Search for the cell housing the specified text and yield its (X, Y) center coordinate. 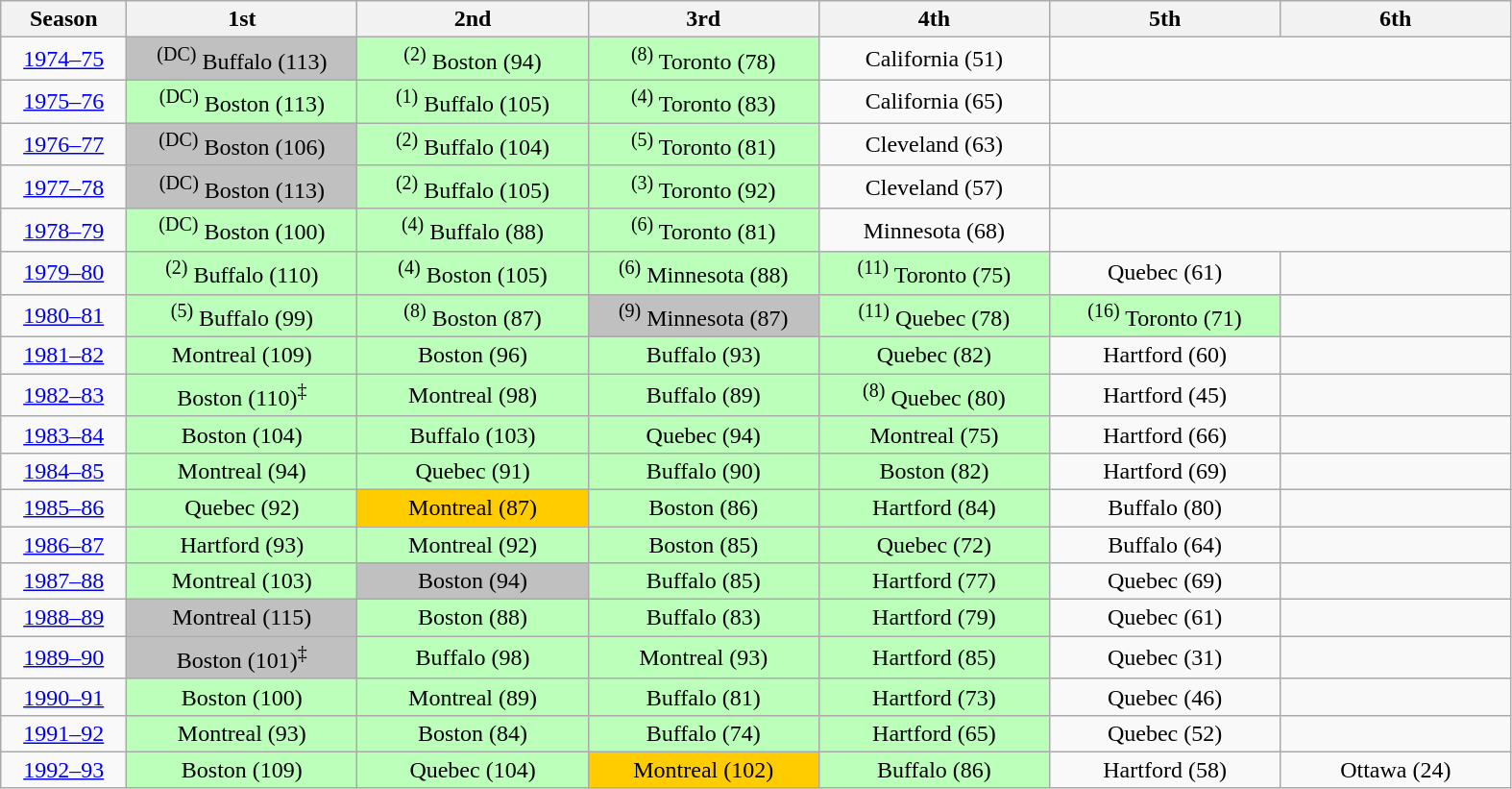
Quebec (91) (473, 471)
(2) Buffalo (104) (473, 144)
1979–80 (63, 273)
(2) Boston (94) (473, 60)
1991–92 (63, 733)
Hartford (84) (934, 507)
1990–91 (63, 697)
Boston (110)‡ (242, 396)
1980–81 (63, 315)
(8) Quebec (80) (934, 396)
1989–90 (63, 657)
1986–87 (63, 545)
(5) Toronto (81) (703, 144)
Ottawa (24) (1396, 770)
1992–93 (63, 770)
4th (934, 19)
2nd (473, 19)
3rd (703, 19)
Boston (109) (242, 770)
1984–85 (63, 471)
Boston (84) (473, 733)
Buffalo (83) (703, 618)
1st (242, 19)
1988–89 (63, 618)
(4) Toronto (83) (703, 102)
(3) Toronto (92) (703, 186)
Cleveland (57) (934, 186)
Buffalo (90) (703, 471)
(11) Quebec (78) (934, 315)
Quebec (92) (242, 507)
1982–83 (63, 396)
1978–79 (63, 231)
Season (63, 19)
Boston (101)‡ (242, 657)
Hartford (60) (1164, 356)
Montreal (87) (473, 507)
Quebec (52) (1164, 733)
Boston (94) (473, 581)
Montreal (109) (242, 356)
Buffalo (93) (703, 356)
Buffalo (74) (703, 733)
1977–78 (63, 186)
(8) Toronto (78) (703, 60)
1983–84 (63, 434)
6th (1396, 19)
1987–88 (63, 581)
Quebec (31) (1164, 657)
Montreal (115) (242, 618)
Cleveland (63) (934, 144)
Montreal (92) (473, 545)
Boston (100) (242, 697)
Montreal (102) (703, 770)
Hartford (69) (1164, 471)
Buffalo (98) (473, 657)
Hartford (85) (934, 657)
Buffalo (80) (1164, 507)
Hartford (77) (934, 581)
1981–82 (63, 356)
(16) Toronto (71) (1164, 315)
Hartford (73) (934, 697)
Buffalo (89) (703, 396)
Hartford (45) (1164, 396)
1975–76 (63, 102)
Quebec (104) (473, 770)
Minnesota (68) (934, 231)
Buffalo (103) (473, 434)
Boston (85) (703, 545)
Boston (88) (473, 618)
(2) Buffalo (105) (473, 186)
Montreal (75) (934, 434)
(DC) Boston (106) (242, 144)
Montreal (98) (473, 396)
Buffalo (81) (703, 697)
Quebec (69) (1164, 581)
1985–86 (63, 507)
(9) Minnesota (87) (703, 315)
Montreal (94) (242, 471)
Buffalo (86) (934, 770)
California (51) (934, 60)
Hartford (79) (934, 618)
Quebec (82) (934, 356)
Quebec (72) (934, 545)
(11) Toronto (75) (934, 273)
Montreal (103) (242, 581)
Quebec (94) (703, 434)
Montreal (89) (473, 697)
Hartford (66) (1164, 434)
(6) Minnesota (88) (703, 273)
Boston (86) (703, 507)
(DC) Boston (100) (242, 231)
Hartford (65) (934, 733)
1974–75 (63, 60)
(4) Buffalo (88) (473, 231)
(5) Buffalo (99) (242, 315)
Quebec (46) (1164, 697)
Boston (96) (473, 356)
(8) Boston (87) (473, 315)
(4) Boston (105) (473, 273)
(DC) Buffalo (113) (242, 60)
Hartford (93) (242, 545)
(6) Toronto (81) (703, 231)
(1) Buffalo (105) (473, 102)
Buffalo (85) (703, 581)
1976–77 (63, 144)
Buffalo (64) (1164, 545)
Boston (104) (242, 434)
Hartford (58) (1164, 770)
Boston (82) (934, 471)
5th (1164, 19)
California (65) (934, 102)
(2) Buffalo (110) (242, 273)
